Return the [X, Y] coordinate for the center point of the cell that contains the specified text.  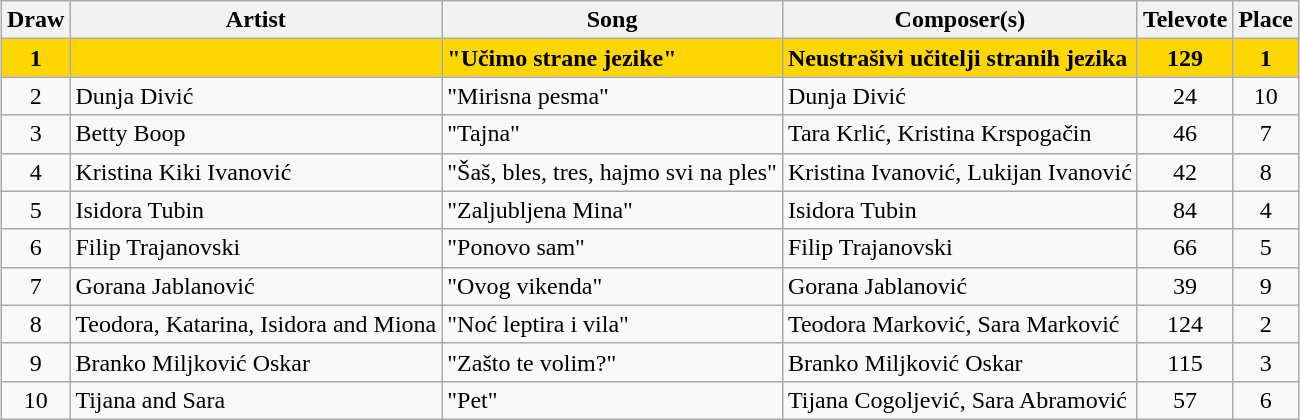
84 [1184, 210]
Tara Krlić, Kristina Krspogačin [960, 134]
"Pet" [612, 400]
"Ponovo sam" [612, 248]
Artist [256, 20]
Neustrašivi učitelji stranih jezika [960, 58]
Tijana and Sara [256, 400]
Tijana Cogoljević, Sara Abramović [960, 400]
"Šaš, bles, tres, hajmo svi na ples" [612, 172]
Teodora Marković, Sara Marković [960, 324]
Televote [1184, 20]
"Tajna" [612, 134]
Kristina Ivanović, Lukijan Ivanović [960, 172]
Betty Boop [256, 134]
"Zaljubljena Mina" [612, 210]
24 [1184, 96]
Composer(s) [960, 20]
129 [1184, 58]
Place [1266, 20]
Kristina Kiki Ivanović [256, 172]
"Zašto te volim?" [612, 362]
46 [1184, 134]
"Ovog vikenda" [612, 286]
42 [1184, 172]
124 [1184, 324]
115 [1184, 362]
Song [612, 20]
"Noć leptira i vila" [612, 324]
"Učimo strane jezike" [612, 58]
66 [1184, 248]
39 [1184, 286]
Draw [35, 20]
Teodora, Katarina, Isidora and Miona [256, 324]
"Mirisna pesma" [612, 96]
57 [1184, 400]
